Identify which cell holds the provided text, then report its (X, Y) central coordinate. 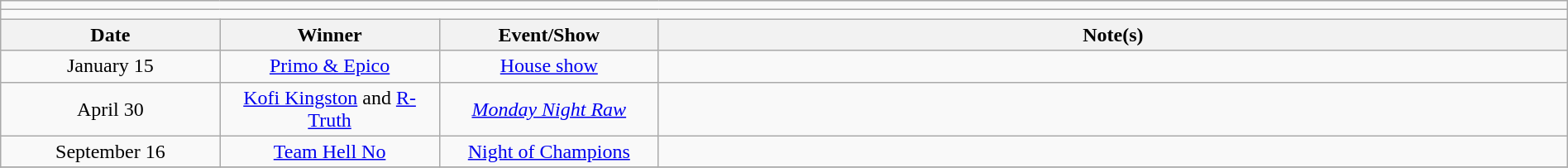
April 30 (111, 109)
Note(s) (1113, 35)
Date (111, 35)
Event/Show (549, 35)
Kofi Kingston and R-Truth (329, 109)
Primo & Epico (329, 66)
Monday Night Raw (549, 109)
Team Hell No (329, 151)
House show (549, 66)
January 15 (111, 66)
Winner (329, 35)
Night of Champions (549, 151)
September 16 (111, 151)
